Determine the [x, y] coordinate at the center of the cell enclosing the given text.  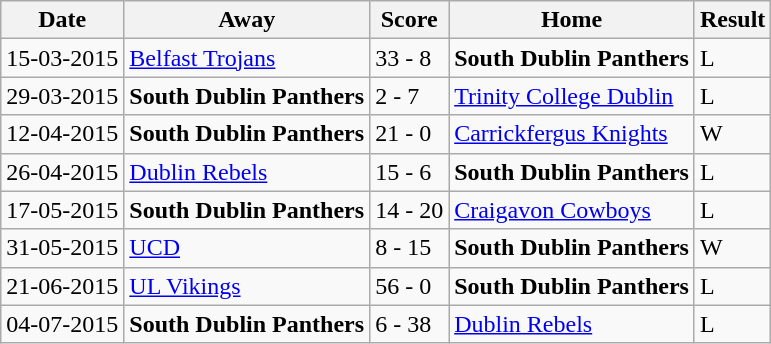
UL Vikings [247, 286]
8 - 15 [410, 248]
Score [410, 20]
56 - 0 [410, 286]
Belfast Trojans [247, 58]
Result [732, 20]
14 - 20 [410, 210]
12-04-2015 [62, 134]
Trinity College Dublin [572, 96]
17-05-2015 [62, 210]
33 - 8 [410, 58]
15 - 6 [410, 172]
2 - 7 [410, 96]
Home [572, 20]
15-03-2015 [62, 58]
04-07-2015 [62, 324]
Date [62, 20]
31-05-2015 [62, 248]
26-04-2015 [62, 172]
6 - 38 [410, 324]
21 - 0 [410, 134]
Away [247, 20]
21-06-2015 [62, 286]
UCD [247, 248]
29-03-2015 [62, 96]
Craigavon Cowboys [572, 210]
Carrickfergus Knights [572, 134]
